Scan for the cell matching the given text and deliver its [X, Y] coordinate at center. 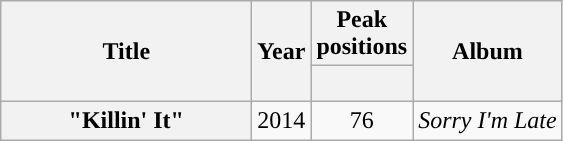
Peak positions [362, 34]
Sorry I'm Late [488, 120]
Album [488, 52]
Year [282, 52]
2014 [282, 120]
"Killin' It" [126, 120]
Title [126, 52]
76 [362, 120]
